Return the (X, Y) coordinate for the center point of the cell that contains the specified text.  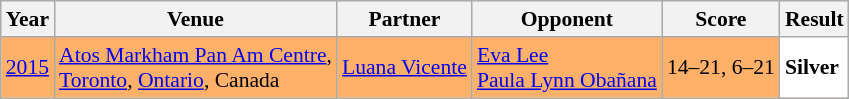
Year (28, 19)
Result (814, 19)
Opponent (567, 19)
14–21, 6–21 (721, 68)
Venue (196, 19)
Partner (404, 19)
Atos Markham Pan Am Centre,Toronto, Ontario, Canada (196, 68)
2015 (28, 68)
Luana Vicente (404, 68)
Eva Lee Paula Lynn Obañana (567, 68)
Score (721, 19)
Silver (814, 68)
